Search for the cell housing the specified text and yield its (x, y) center coordinate. 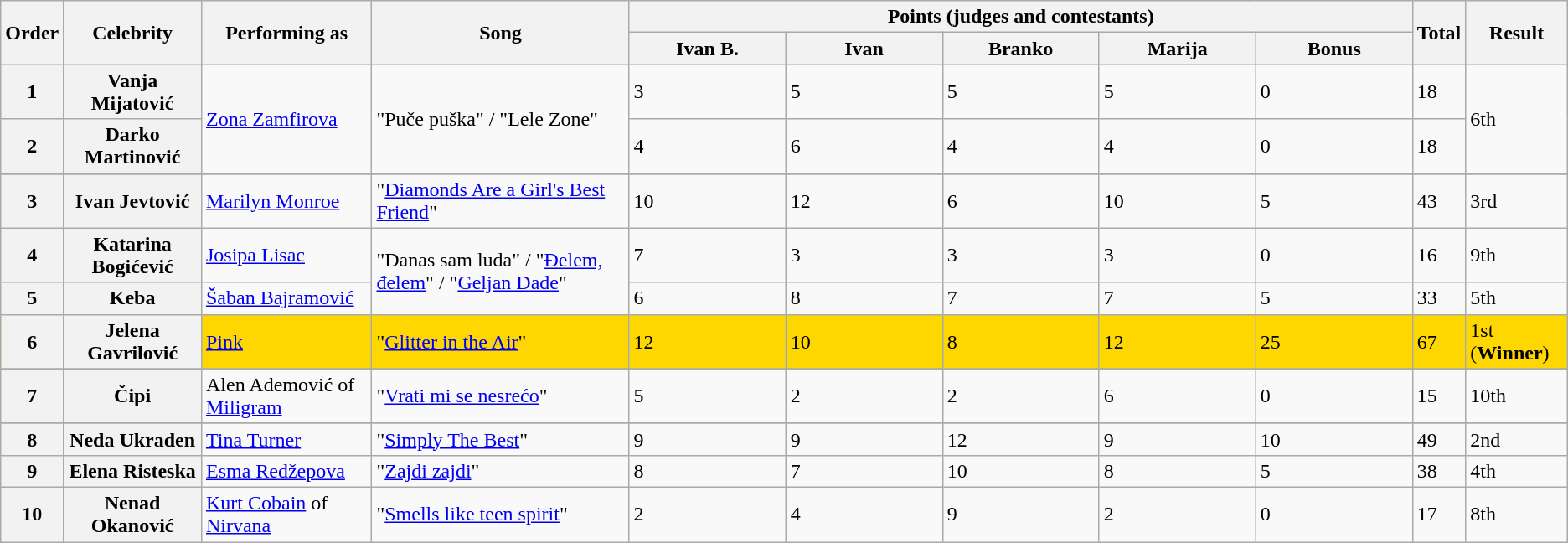
Kurt Cobain of Nirvana (286, 515)
67 (1439, 342)
Tina Turner (286, 439)
Celebrity (132, 33)
Darko Martinović (132, 146)
"Smells like teen spirit" (501, 515)
Ivan (864, 49)
5th (1516, 298)
Katarina Bogićević (132, 255)
Elena Risteska (132, 471)
"Danas sam luda" / "Đelem, đelem" / "Geljan Dade" (501, 271)
38 (1439, 471)
Song (501, 33)
Marilyn Monroe (286, 201)
Čipi (132, 396)
33 (1439, 298)
"Simply The Best" (501, 439)
1 (32, 92)
Esma Redžepova (286, 471)
"Vrati mi se nesrećo" (501, 396)
Marija (1178, 49)
Vanja Mijatović (132, 92)
4th (1516, 471)
1st (Winner) (1516, 342)
Order (32, 33)
25 (1333, 342)
8th (1516, 515)
Total (1439, 33)
Šaban Bajramović (286, 298)
10th (1516, 396)
3rd (1516, 201)
49 (1439, 439)
Bonus (1333, 49)
Branko (1020, 49)
Keba (132, 298)
"Glitter in the Air" (501, 342)
Result (1516, 33)
Ivan B. (707, 49)
Zona Zamfirova (286, 119)
16 (1439, 255)
"Diamonds Are a Girl's Best Friend" (501, 201)
Ivan Jevtović (132, 201)
Josipa Lisac (286, 255)
2nd (1516, 439)
9th (1516, 255)
"Zajdi zajdi" (501, 471)
"Puče puška" / "Lele Zone" (501, 119)
Points (judges and contestants) (1020, 17)
Jelena Gavrilović (132, 342)
Performing as (286, 33)
Alen Ademović of Miligram (286, 396)
6th (1516, 119)
Neda Ukraden (132, 439)
17 (1439, 515)
15 (1439, 396)
43 (1439, 201)
Pink (286, 342)
Nenad Okanović (132, 515)
